Scan for the cell matching the given text and deliver its (X, Y) coordinate at center. 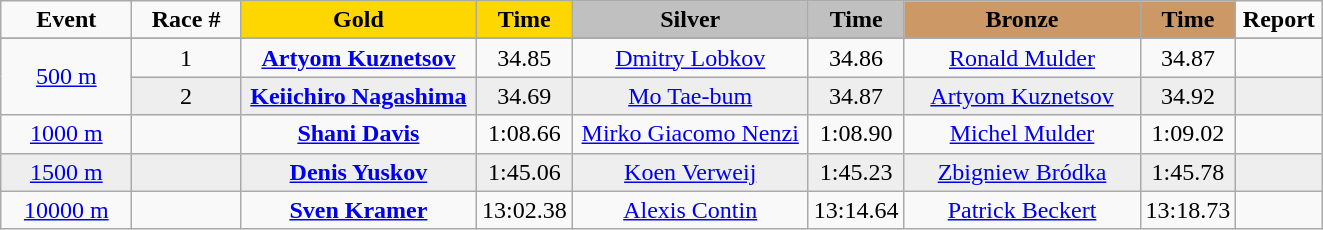
Michel Mulder (1022, 134)
13:02.38 (524, 210)
1:08.90 (856, 134)
Patrick Beckert (1022, 210)
1:08.66 (524, 134)
Bronze (1022, 20)
Sven Kramer (358, 210)
10000 m (66, 210)
Mirko Giacomo Nenzi (690, 134)
Zbigniew Bródka (1022, 172)
Alexis Contin (690, 210)
Keiichiro Nagashima (358, 96)
Ronald Mulder (1022, 58)
34.86 (856, 58)
34.85 (524, 58)
13:14.64 (856, 210)
34.92 (1188, 96)
Report (1279, 20)
1 (186, 58)
500 m (66, 77)
1:45.78 (1188, 172)
Denis Yuskov (358, 172)
Shani Davis (358, 134)
1500 m (66, 172)
Mo Tae-bum (690, 96)
1:45.06 (524, 172)
Silver (690, 20)
Race # (186, 20)
2 (186, 96)
Koen Verweij (690, 172)
1000 m (66, 134)
13:18.73 (1188, 210)
Gold (358, 20)
1:45.23 (856, 172)
1:09.02 (1188, 134)
34.69 (524, 96)
Dmitry Lobkov (690, 58)
Event (66, 20)
